From the cell containing the given text, extract its center point as [X, Y] coordinate. 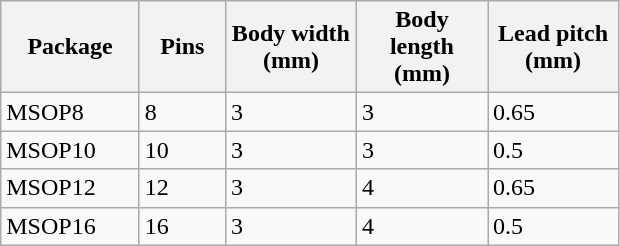
10 [182, 150]
Package [70, 47]
Body length (mm) [422, 47]
MSOP8 [70, 112]
16 [182, 226]
MSOP10 [70, 150]
MSOP12 [70, 188]
Pins [182, 47]
Lead pitch (mm) [554, 47]
12 [182, 188]
Body width (mm) [290, 47]
8 [182, 112]
MSOP16 [70, 226]
